Locate the cell with the specified text and output its (X, Y) center coordinate. 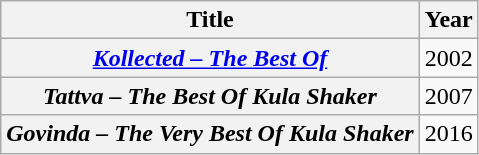
Year (448, 20)
Kollected – The Best Of (210, 58)
Govinda – The Very Best Of Kula Shaker (210, 134)
2002 (448, 58)
2007 (448, 96)
2016 (448, 134)
Title (210, 20)
Tattva – The Best Of Kula Shaker (210, 96)
